Return the [x, y] coordinate for the center point of the cell that contains the specified text.  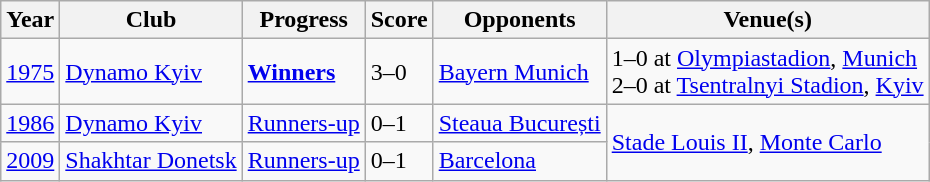
Club [151, 20]
Winners [304, 72]
Bayern Munich [520, 72]
Shakhtar Donetsk [151, 161]
Opponents [520, 20]
Venue(s) [768, 20]
1975 [30, 72]
Score [399, 20]
Stade Louis II, Monte Carlo [768, 142]
1–0 at Olympiastadion, Munich2–0 at Tsentralnyi Stadion, Kyiv [768, 72]
1986 [30, 123]
Steaua București [520, 123]
Progress [304, 20]
Year [30, 20]
Barcelona [520, 161]
2009 [30, 161]
3–0 [399, 72]
